Pinpoint the cell where the given text exists, returning its [X, Y] midpoint coordinate. 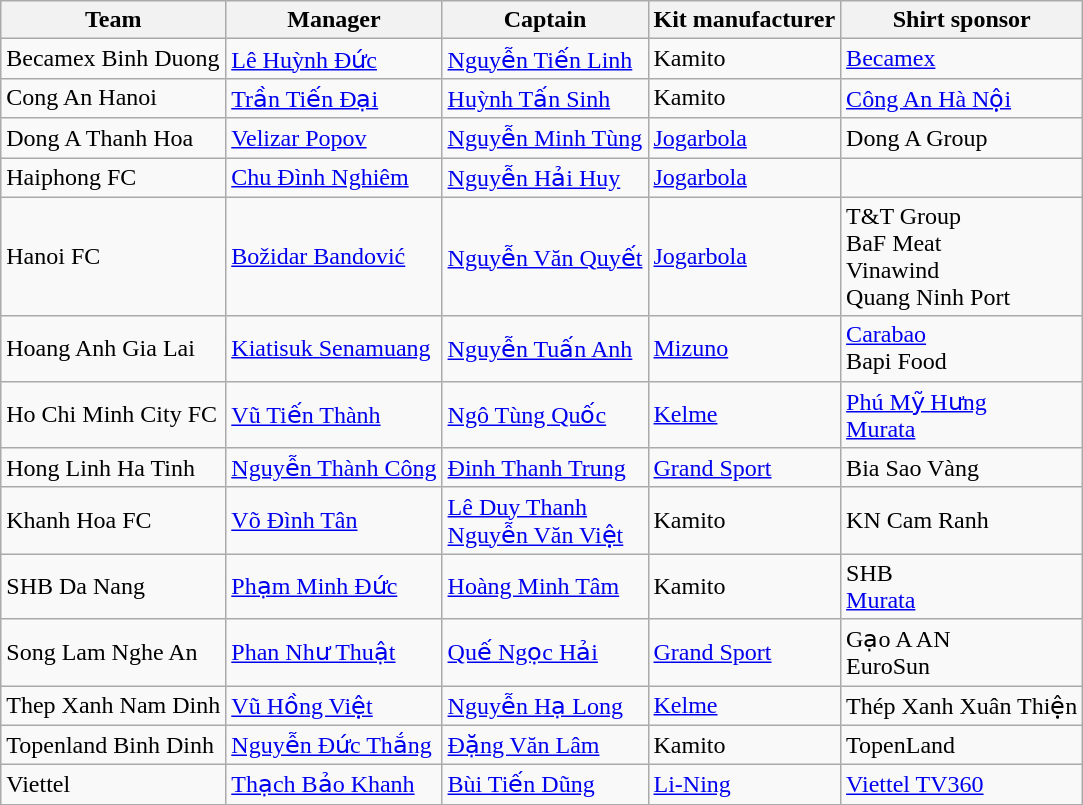
Božidar Bandović [334, 256]
Song Lam Nghe An [114, 652]
Võ Đình Tân [334, 520]
Manager [334, 20]
Huỳnh Tấn Sinh [545, 98]
Viettel [114, 785]
Viettel TV360 [962, 785]
Lê Duy Thanh Nguyễn Văn Việt [545, 520]
Phan Như Thuật [334, 652]
Cong An Hanoi [114, 98]
Thạch Bảo Khanh [334, 785]
Nguyễn Minh Tùng [545, 138]
Shirt sponsor [962, 20]
SHB Da Nang [114, 586]
Bia Sao Vàng [962, 468]
Thep Xanh Nam Dinh [114, 706]
Kit manufacturer [744, 20]
Phạm Minh Đức [334, 586]
Công An Hà Nội [962, 98]
Nguyễn Thành Công [334, 468]
Team [114, 20]
Trần Tiến Đại [334, 98]
KN Cam Ranh [962, 520]
Becamex Binh Duong [114, 59]
Chu Đình Nghiêm [334, 178]
Đinh Thanh Trung [545, 468]
Ngô Tùng Quốc [545, 414]
Dong A Thanh Hoa [114, 138]
Dong A Group [962, 138]
Nguyễn Văn Quyết [545, 256]
Hong Linh Ha Tinh [114, 468]
Đặng Văn Lâm [545, 745]
SHB Murata [962, 586]
Vũ Tiến Thành [334, 414]
Becamex [962, 59]
Li-Ning [744, 785]
Nguyễn Đức Thắng [334, 745]
Nguyễn Tuấn Anh [545, 348]
Hoàng Minh Tâm [545, 586]
Thép Xanh Xuân Thiện [962, 706]
Hoang Anh Gia Lai [114, 348]
Vũ Hồng Việt [334, 706]
Topenland Binh Dinh [114, 745]
Velizar Popov [334, 138]
Ho Chi Minh City FC [114, 414]
Haiphong FC [114, 178]
Nguyễn Hải Huy [545, 178]
Kiatisuk Senamuang [334, 348]
Lê Huỳnh Đức [334, 59]
TopenLand [962, 745]
Mizuno [744, 348]
Nguyễn Tiến Linh [545, 59]
Bùi Tiến Dũng [545, 785]
Carabao Bapi Food [962, 348]
Gạo A AN EuroSun [962, 652]
Nguyễn Hạ Long [545, 706]
Hanoi FC [114, 256]
Khanh Hoa FC [114, 520]
T&T Group BaF Meat Vinawind Quang Ninh Port [962, 256]
Phú Mỹ Hưng Murata [962, 414]
Captain [545, 20]
Quế Ngọc Hải [545, 652]
